Return the [x, y] coordinate for the center point of the cell that contains the specified text.  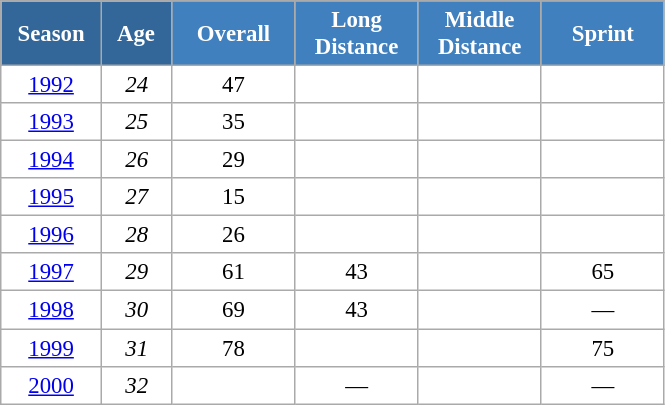
15 [234, 197]
1996 [52, 235]
61 [234, 273]
Middle Distance [480, 34]
25 [136, 122]
1999 [52, 348]
Season [52, 34]
32 [136, 385]
1992 [52, 85]
69 [234, 310]
1993 [52, 122]
35 [234, 122]
2000 [52, 385]
1998 [52, 310]
31 [136, 348]
30 [136, 310]
1994 [52, 160]
65 [602, 273]
Long Distance [356, 34]
1995 [52, 197]
28 [136, 235]
1997 [52, 273]
27 [136, 197]
Overall [234, 34]
75 [602, 348]
47 [234, 85]
Age [136, 34]
78 [234, 348]
Sprint [602, 34]
24 [136, 85]
